Capture the cell that displays the provided text and extract its [X, Y] central coordinate. 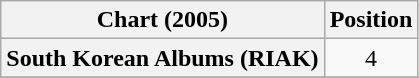
Position [371, 20]
4 [371, 58]
South Korean Albums (RIAK) [162, 58]
Chart (2005) [162, 20]
